For the text-containing cell, return its midpoint in (x, y) coordinate format. 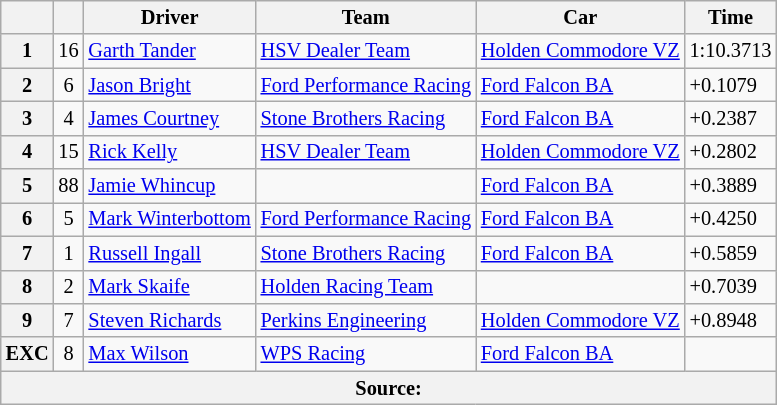
Mark Skaife (170, 287)
+0.2802 (731, 152)
3 (28, 118)
9 (28, 320)
Source: (389, 388)
Perkins Engineering (366, 320)
+0.1079 (731, 85)
1:10.3713 (731, 51)
EXC (28, 354)
88 (68, 186)
+0.2387 (731, 118)
Car (580, 17)
+0.7039 (731, 287)
Holden Racing Team (366, 287)
+0.4250 (731, 219)
Jamie Whincup (170, 186)
16 (68, 51)
James Courtney (170, 118)
Garth Tander (170, 51)
Rick Kelly (170, 152)
Driver (170, 17)
+0.3889 (731, 186)
Russell Ingall (170, 253)
Time (731, 17)
+0.8948 (731, 320)
15 (68, 152)
+0.5859 (731, 253)
Mark Winterbottom (170, 219)
WPS Racing (366, 354)
Steven Richards (170, 320)
Max Wilson (170, 354)
Team (366, 17)
Jason Bright (170, 85)
